Provide the [X, Y] coordinate of the cell's center where the given text is located.  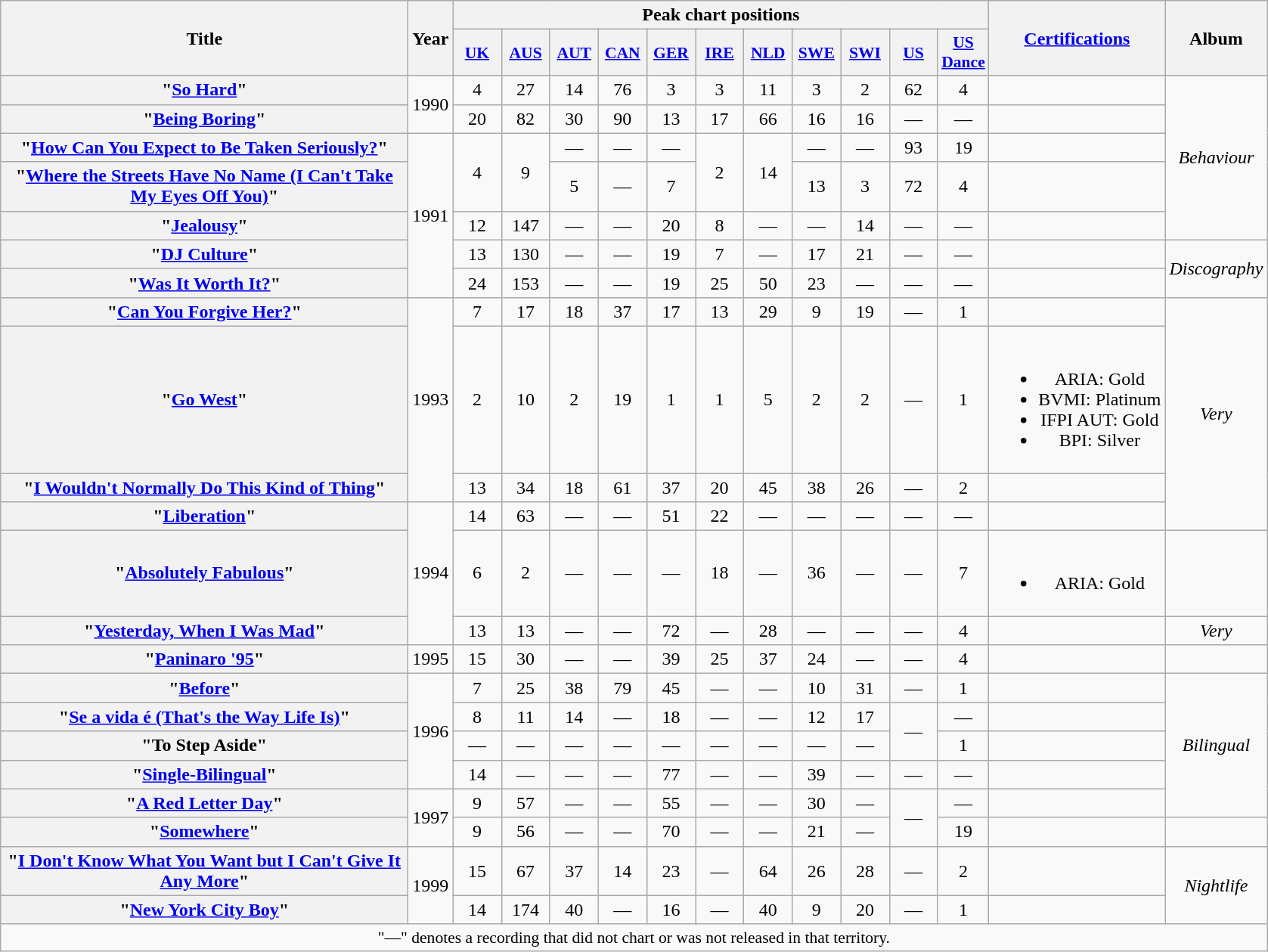
36 [817, 573]
61 [622, 488]
IRE [720, 53]
"Jealousy" [204, 225]
"A Red Letter Day" [204, 803]
29 [768, 312]
NLD [768, 53]
70 [671, 832]
Certifications [1077, 38]
1996 [431, 731]
51 [671, 516]
Nightlife [1216, 885]
64 [768, 871]
Discography [1216, 268]
153 [525, 283]
ARIA: Gold [1077, 573]
"Being Boring" [204, 119]
77 [671, 774]
Peak chart positions [721, 15]
"To Step Aside" [204, 746]
"I Don't Know What You Want but I Can't Give It Any More" [204, 871]
90 [622, 119]
"Yesterday, When I Was Mad" [204, 631]
"So Hard" [204, 90]
"Paninaro '95" [204, 659]
USDance [963, 53]
63 [525, 516]
Year [431, 38]
1994 [431, 573]
174 [525, 910]
6 [477, 573]
ARIA: GoldBVMI: PlatinumIFPI AUT: GoldBPI: Silver [1077, 399]
"Single-Bilingual" [204, 774]
"Was It Worth It?" [204, 283]
22 [720, 516]
AUS [525, 53]
Title [204, 38]
SWI [865, 53]
Album [1216, 38]
31 [865, 688]
"DJ Culture" [204, 254]
Bilingual [1216, 746]
34 [525, 488]
CAN [622, 53]
1993 [431, 399]
"Before" [204, 688]
"Can You Forgive Her?" [204, 312]
"Go West" [204, 399]
"New York City Boy" [204, 910]
"Somewhere" [204, 832]
93 [913, 147]
50 [768, 283]
1991 [431, 215]
"I Wouldn't Normally Do This Kind of Thing" [204, 488]
1990 [431, 104]
57 [525, 803]
"Absolutely Fabulous" [204, 573]
66 [768, 119]
79 [622, 688]
GER [671, 53]
1995 [431, 659]
"Where the Streets Have No Name (I Can't Take My Eyes Off You)" [204, 186]
130 [525, 254]
"How Can You Expect to Be Taken Seriously?" [204, 147]
56 [525, 832]
76 [622, 90]
"Liberation" [204, 516]
SWE [817, 53]
Behaviour [1216, 157]
US [913, 53]
"Se a vida é (That's the Way Life Is)" [204, 717]
82 [525, 119]
147 [525, 225]
1999 [431, 885]
1997 [431, 817]
55 [671, 803]
UK [477, 53]
27 [525, 90]
AUT [574, 53]
62 [913, 90]
"—" denotes a recording that did not chart or was not released in that territory. [634, 938]
67 [525, 871]
